From the cell containing the given text, extract its center point as [X, Y] coordinate. 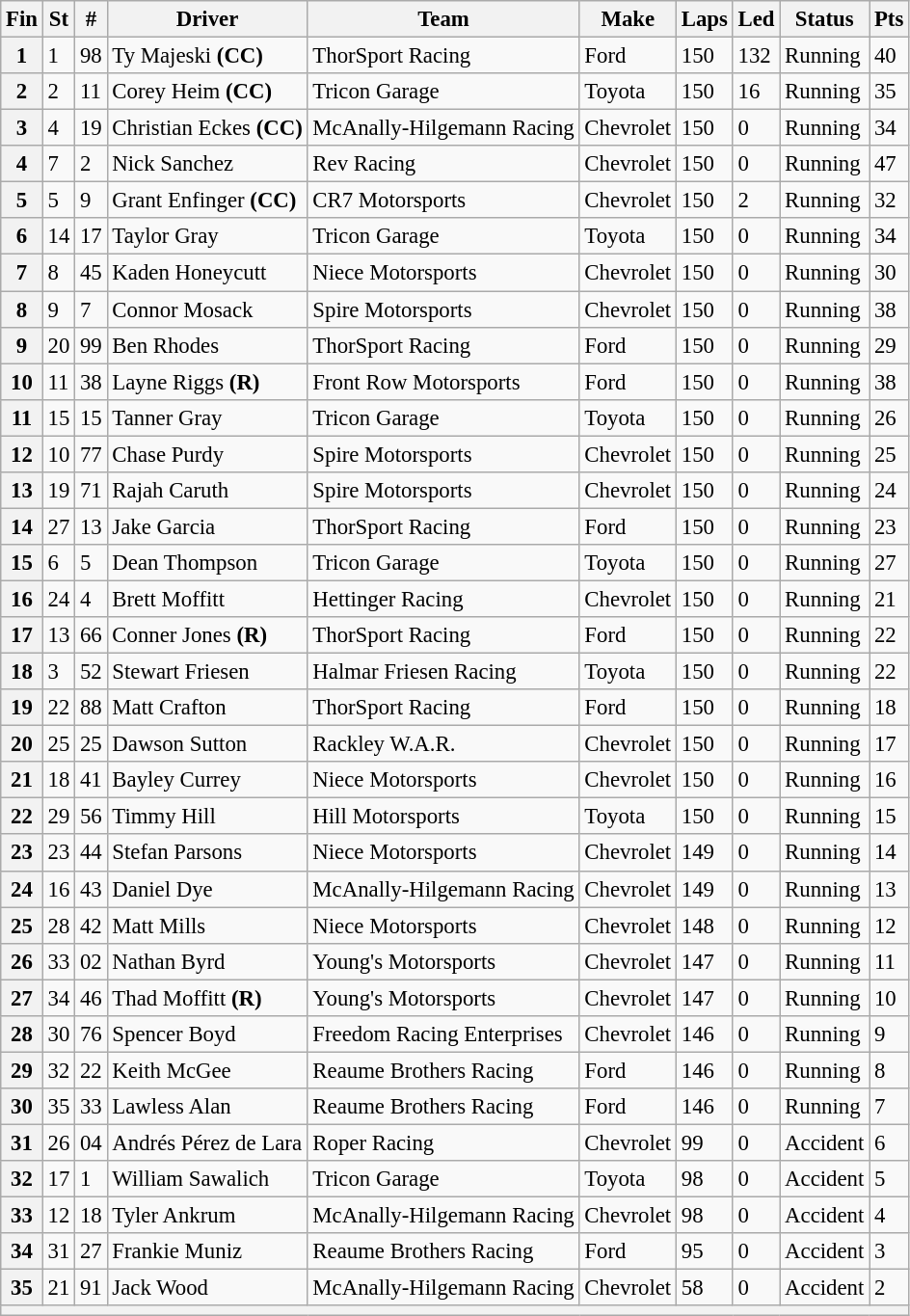
Tanner Gray [207, 417]
Hettinger Racing [443, 599]
Keith McGee [207, 1070]
Led [756, 19]
Corey Heim (CC) [207, 92]
Nick Sanchez [207, 164]
02 [91, 961]
Layne Riggs (R) [207, 382]
56 [91, 817]
95 [704, 1251]
Driver [207, 19]
04 [91, 1142]
46 [91, 998]
Dean Thompson [207, 563]
44 [91, 853]
# [91, 19]
Jake Garcia [207, 526]
Ty Majeski (CC) [207, 56]
91 [91, 1288]
Daniel Dye [207, 889]
Bayley Currey [207, 780]
Make [628, 19]
Jack Wood [207, 1288]
Spencer Boyd [207, 1034]
Frankie Muniz [207, 1251]
45 [91, 273]
Laps [704, 19]
Roper Racing [443, 1142]
Matt Mills [207, 926]
St [58, 19]
Thad Moffitt (R) [207, 998]
41 [91, 780]
Freedom Racing Enterprises [443, 1034]
88 [91, 708]
Brett Moffitt [207, 599]
66 [91, 635]
148 [704, 926]
132 [756, 56]
Rev Racing [443, 164]
77 [91, 454]
71 [91, 491]
Front Row Motorsports [443, 382]
40 [889, 56]
Connor Mosack [207, 309]
Stefan Parsons [207, 853]
Stewart Friesen [207, 672]
Timmy Hill [207, 817]
Fin [22, 19]
Rajah Caruth [207, 491]
Matt Crafton [207, 708]
Andrés Pérez de Lara [207, 1142]
Conner Jones (R) [207, 635]
Kaden Honeycutt [207, 273]
42 [91, 926]
58 [704, 1288]
Tyler Ankrum [207, 1216]
Taylor Gray [207, 236]
Halmar Friesen Racing [443, 672]
Rackley W.A.R. [443, 744]
Lawless Alan [207, 1107]
Pts [889, 19]
Dawson Sutton [207, 744]
Grant Enfinger (CC) [207, 201]
William Sawalich [207, 1179]
52 [91, 672]
CR7 Motorsports [443, 201]
47 [889, 164]
Team [443, 19]
Status [825, 19]
Ben Rhodes [207, 345]
43 [91, 889]
Nathan Byrd [207, 961]
Chase Purdy [207, 454]
76 [91, 1034]
Christian Eckes (CC) [207, 128]
Hill Motorsports [443, 817]
